Return the (X, Y) coordinate for the center point of the cell that contains the specified text.  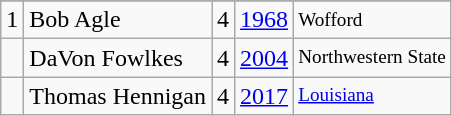
1968 (264, 20)
Northwestern State (372, 58)
Thomas Hennigan (118, 96)
1 (12, 20)
Louisiana (372, 96)
DaVon Fowlkes (118, 58)
2004 (264, 58)
2017 (264, 96)
Wofford (372, 20)
Bob Agle (118, 20)
